Locate the cell with the specified text and output its (X, Y) center coordinate. 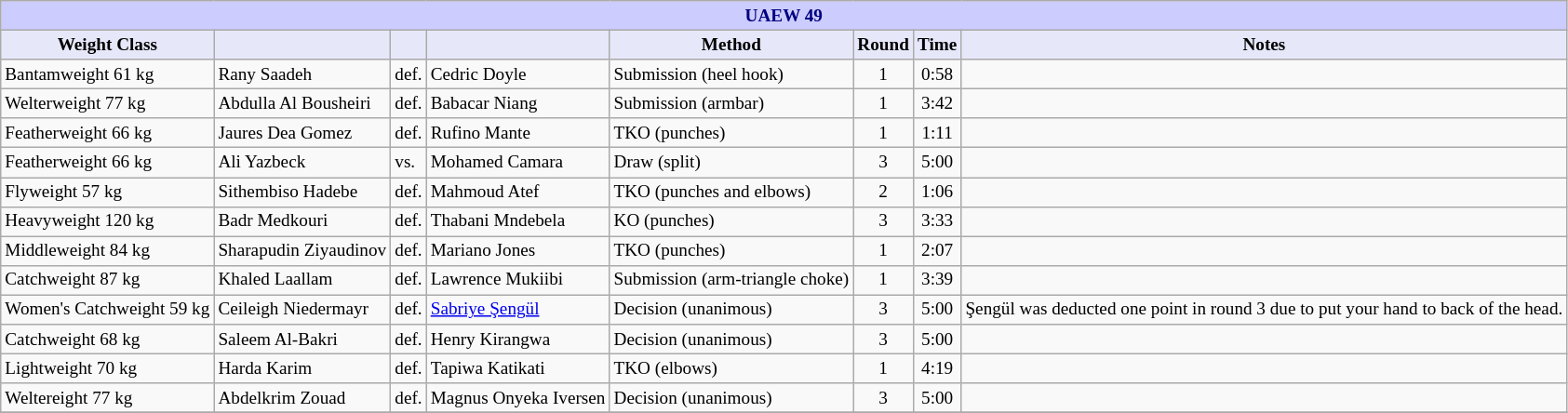
Middleweight 84 kg (108, 251)
Mariano Jones (517, 251)
Mahmoud Atef (517, 192)
Tapiwa Katikati (517, 368)
Khaled Laallam (302, 280)
1:11 (936, 133)
Rany Saadeh (302, 74)
Cedric Doyle (517, 74)
Submission (heel hook) (731, 74)
Submission (armbar) (731, 103)
Jaures Dea Gomez (302, 133)
TKO (elbows) (731, 368)
Heavyweight 120 kg (108, 221)
KO (punches) (731, 221)
Bantamweight 61 kg (108, 74)
Flyweight 57 kg (108, 192)
Badr Medkouri (302, 221)
Thabani Mndebela (517, 221)
Time (936, 45)
Abdulla Al Bousheiri (302, 103)
TKO (punches and elbows) (731, 192)
vs. (409, 163)
Saleem Al-Bakri (302, 340)
Draw (split) (731, 163)
Sharapudin Ziyaudinov (302, 251)
Round (884, 45)
3:39 (936, 280)
Catchweight 87 kg (108, 280)
0:58 (936, 74)
Harda Karim (302, 368)
Weight Class (108, 45)
Lawrence Mukiibi (517, 280)
UAEW 49 (784, 16)
3:42 (936, 103)
Ceileigh Niedermayr (302, 310)
Rufino Mante (517, 133)
Magnus Onyeka Iversen (517, 398)
3:33 (936, 221)
Method (731, 45)
Babacar Niang (517, 103)
2:07 (936, 251)
Sithembiso Hadebe (302, 192)
Lightweight 70 kg (108, 368)
1:06 (936, 192)
Submission (arm-triangle choke) (731, 280)
Sabriye Şengül (517, 310)
Welterweight 77 kg (108, 103)
Şengül was deducted one point in round 3 due to put your hand to back of the head. (1264, 310)
Notes (1264, 45)
Catchweight 68 kg (108, 340)
Women's Catchweight 59 kg (108, 310)
Ali Yazbeck (302, 163)
Henry Kirangwa (517, 340)
2 (884, 192)
Weltereight 77 kg (108, 398)
4:19 (936, 368)
Mohamed Camara (517, 163)
Abdelkrim Zouad (302, 398)
